Extract the [X, Y] coordinate from the center of the cell holding the provided text.  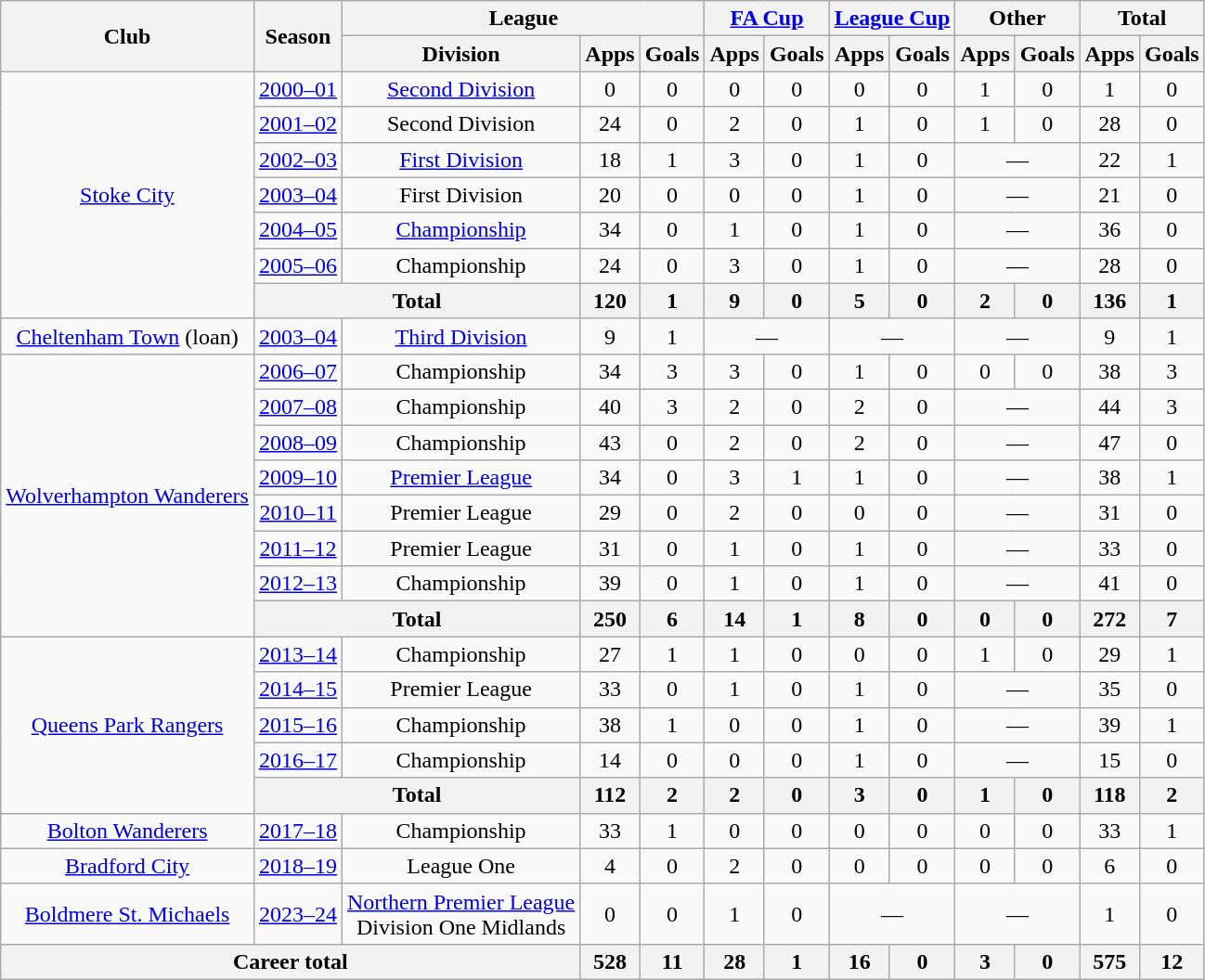
15 [1109, 760]
2013–14 [297, 654]
5 [860, 301]
Season [297, 36]
12 [1172, 961]
250 [610, 619]
FA Cup [767, 19]
35 [1109, 690]
2011–12 [297, 548]
League [523, 19]
11 [672, 961]
7 [1172, 619]
2007–08 [297, 406]
Boldmere St. Michaels [128, 913]
2015–16 [297, 725]
Northern Premier LeagueDivision One Midlands [460, 913]
Club [128, 36]
27 [610, 654]
4 [610, 866]
120 [610, 301]
League Cup [892, 19]
136 [1109, 301]
Queens Park Rangers [128, 725]
League One [460, 866]
112 [610, 795]
Bradford City [128, 866]
2009–10 [297, 478]
47 [1109, 443]
18 [610, 160]
272 [1109, 619]
2017–18 [297, 831]
Cheltenham Town (loan) [128, 336]
2010–11 [297, 513]
8 [860, 619]
Third Division [460, 336]
575 [1109, 961]
Division [460, 54]
Bolton Wanderers [128, 831]
Other [1017, 19]
2001–02 [297, 124]
44 [1109, 406]
2002–03 [297, 160]
2016–17 [297, 760]
118 [1109, 795]
528 [610, 961]
Stoke City [128, 195]
2004–05 [297, 230]
2000–01 [297, 89]
Wolverhampton Wanderers [128, 495]
16 [860, 961]
40 [610, 406]
43 [610, 443]
2012–13 [297, 584]
2018–19 [297, 866]
21 [1109, 195]
Career total [291, 961]
41 [1109, 584]
2006–07 [297, 371]
36 [1109, 230]
2023–24 [297, 913]
2008–09 [297, 443]
2005–06 [297, 265]
2014–15 [297, 690]
22 [1109, 160]
20 [610, 195]
